Determine the (X, Y) coordinate at the center of the cell enclosing the given text.  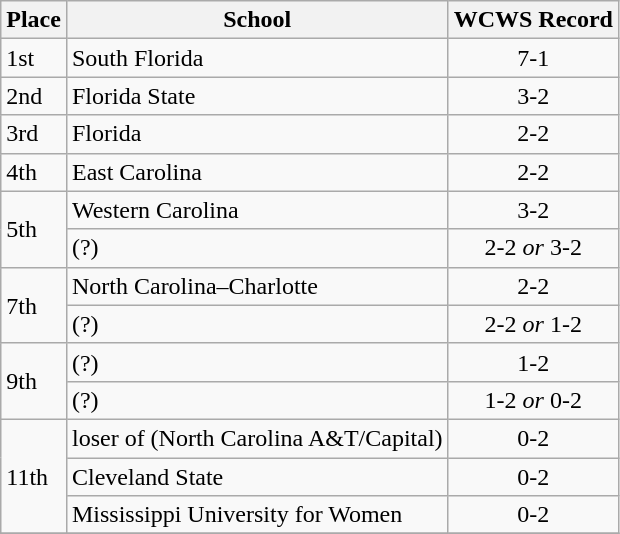
Florida (257, 134)
9th (34, 381)
1st (34, 58)
7-1 (533, 58)
North Carolina–Charlotte (257, 286)
Place (34, 20)
11th (34, 476)
loser of (North Carolina A&T/Capital) (257, 438)
3rd (34, 134)
Florida State (257, 96)
2-2 or 3-2 (533, 248)
Western Carolina (257, 210)
Mississippi University for Women (257, 515)
4th (34, 172)
Cleveland State (257, 477)
1-2 (533, 362)
South Florida (257, 58)
2nd (34, 96)
WCWS Record (533, 20)
East Carolina (257, 172)
School (257, 20)
7th (34, 305)
1-2 or 0-2 (533, 400)
2-2 or 1-2 (533, 324)
5th (34, 229)
